Pinpoint the cell where the given text exists, returning its (X, Y) midpoint coordinate. 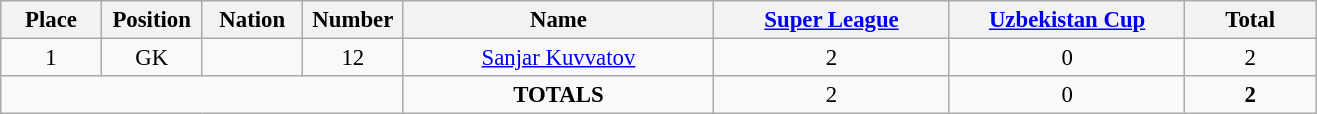
Super League (832, 20)
Nation (252, 20)
1 (52, 58)
Sanjar Kuvvatov (558, 58)
Position (152, 20)
Place (52, 20)
TOTALS (558, 95)
GK (152, 58)
Total (1250, 20)
Uzbekistan Cup (1067, 20)
12 (354, 58)
Number (354, 20)
Name (558, 20)
